Locate the cell with the specified text and output its [x, y] center coordinate. 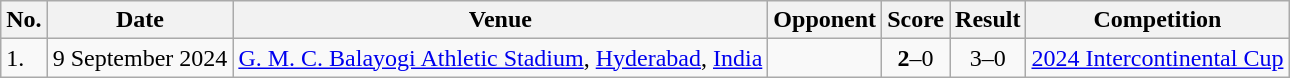
1. [24, 58]
G. M. C. Balayogi Athletic Stadium, Hyderabad, India [500, 58]
Score [916, 20]
No. [24, 20]
Opponent [825, 20]
2024 Intercontinental Cup [1158, 58]
Date [140, 20]
Competition [1158, 20]
Result [988, 20]
2–0 [916, 58]
3–0 [988, 58]
9 September 2024 [140, 58]
Venue [500, 20]
